Pinpoint the cell where the given text exists, returning its [X, Y] midpoint coordinate. 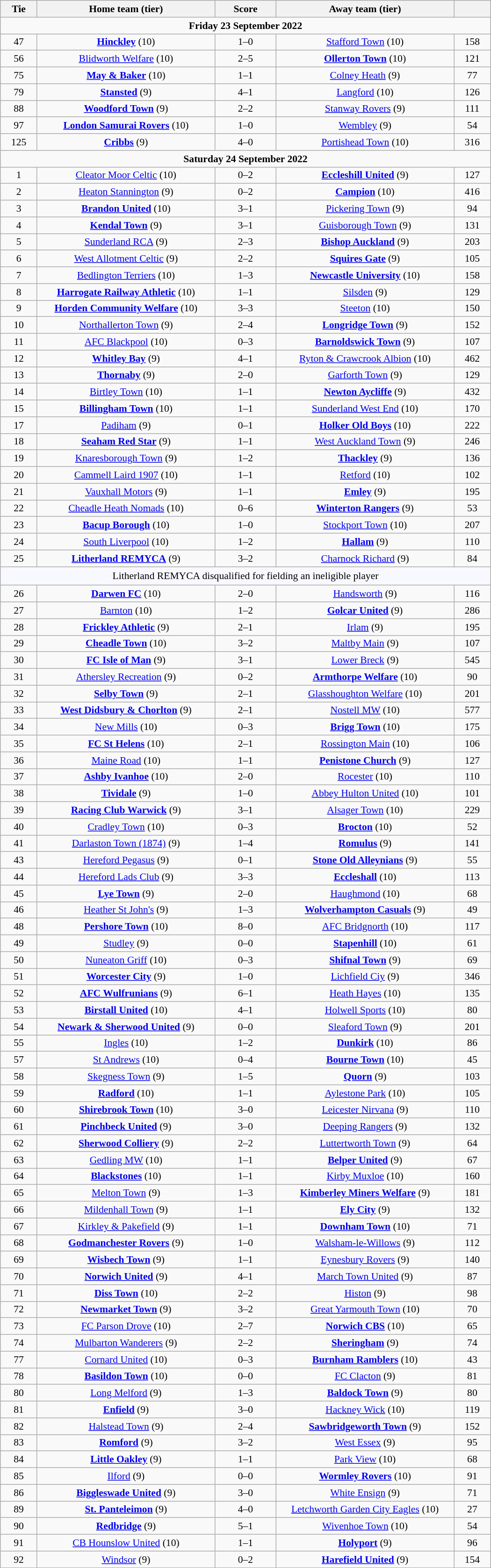
Holker Old Boys (10) [365, 425]
103 [472, 1077]
Baldock Town (9) [365, 1393]
170 [472, 408]
Litherland REMYCA (9) [126, 558]
Seaham Red Star (9) [126, 442]
Cleator Moor Celtic (10) [126, 175]
141 [472, 844]
Hinckley (10) [126, 42]
Stansted (9) [126, 92]
Kendal Town (9) [126, 225]
1–4 [245, 844]
89 [19, 1510]
66 [19, 1210]
Cheadle Heath Nomads (10) [126, 508]
Heath Hayes (10) [365, 994]
Whitley Bay (9) [126, 358]
Hallam (9) [365, 542]
117 [472, 927]
Rossington Main (10) [365, 744]
Friday 23 September 2022 [245, 26]
Cheadle Town (10) [126, 644]
222 [472, 425]
Cribbs (9) [126, 142]
Shifnal Town (9) [365, 960]
Silsden (9) [365, 292]
AFC Wulfrunians (9) [126, 994]
Stafford Town (10) [365, 42]
98 [472, 1293]
Dunkirk (10) [365, 1043]
6–1 [245, 994]
Belper United (9) [365, 1160]
FC Clacton (9) [365, 1376]
20 [19, 475]
2 [19, 192]
Quorn (9) [365, 1077]
Thackley (9) [365, 458]
34 [19, 727]
88 [19, 109]
London Samurai Rovers (10) [126, 126]
Gedling MW (10) [126, 1160]
140 [472, 1260]
Ely City (9) [365, 1210]
121 [472, 59]
Wisbech Town (9) [126, 1260]
Tie [19, 9]
545 [472, 660]
9 [19, 308]
1–5 [245, 1077]
White Ensign (9) [365, 1493]
Abbey Hulton United (10) [365, 794]
Harrogate Railway Athletic (10) [126, 292]
Away team (tier) [365, 9]
Kirkley & Pakefield (9) [126, 1226]
Barnton (10) [126, 610]
Brocton (10) [365, 827]
Garforth Town (9) [365, 375]
14 [19, 392]
Nuneaton Griff (10) [126, 960]
40 [19, 827]
432 [472, 392]
Sunderland West End (10) [365, 408]
57 [19, 1060]
Litherland REMYCA disqualified for fielding an ineligible player [245, 576]
51 [19, 977]
577 [472, 710]
Radford (10) [126, 1093]
22 [19, 508]
Norwich United (9) [126, 1276]
181 [472, 1193]
Darwen FC (10) [126, 594]
Mildenhall Town (9) [126, 1210]
Blidworth Welfare (10) [126, 59]
Home team (tier) [126, 9]
72 [19, 1310]
Great Yarmouth Town (10) [365, 1310]
Pickering Town (9) [365, 209]
Skegness Town (9) [126, 1077]
Squires Gate (9) [365, 259]
Eccleshill United (9) [365, 175]
35 [19, 744]
Ollerton Town (10) [365, 59]
3 [19, 209]
Long Melford (9) [126, 1393]
Lower Breck (9) [365, 660]
Birstall United (10) [126, 1010]
46 [19, 910]
Birtley Town (10) [126, 392]
92 [19, 1560]
116 [472, 594]
Score [245, 9]
29 [19, 644]
13 [19, 375]
83 [19, 1443]
Selby Town (9) [126, 694]
11 [19, 342]
St. Panteleimon (9) [126, 1510]
119 [472, 1410]
Norwich CBS (10) [365, 1326]
316 [472, 142]
Cradley Town (10) [126, 827]
Barnoldswick Town (9) [365, 342]
Vauxhall Motors (9) [126, 492]
Knaresborough Town (9) [126, 458]
60 [19, 1110]
Longridge Town (9) [365, 325]
23 [19, 525]
Handsworth (9) [365, 594]
Downham Town (10) [365, 1226]
Tividale (9) [126, 794]
Retford (10) [365, 475]
207 [472, 525]
Sherwood Colliery (9) [126, 1143]
286 [472, 610]
4 [19, 225]
Worcester City (9) [126, 977]
Hereford Pegasus (9) [126, 860]
56 [19, 59]
Holyport (9) [365, 1543]
203 [472, 242]
Blackstones (10) [126, 1176]
Padiham (9) [126, 425]
246 [472, 442]
Saturday 24 September 2022 [245, 159]
75 [19, 76]
10 [19, 325]
FC Parson Drove (10) [126, 1326]
135 [472, 994]
131 [472, 225]
94 [472, 209]
AFC Bridgnorth (10) [365, 927]
Ilford (9) [126, 1476]
Romulus (9) [365, 844]
31 [19, 677]
Ryton & Crawcrook Albion (10) [365, 358]
32 [19, 694]
15 [19, 408]
Alsager Town (10) [365, 810]
96 [472, 1543]
Brandon United (10) [126, 209]
Ashby Ivanhoe (10) [126, 777]
Diss Town (10) [126, 1293]
Steeton (10) [365, 308]
Emley (9) [365, 492]
50 [19, 960]
Leicester Nirvana (9) [365, 1110]
Ingles (10) [126, 1043]
Lye Town (9) [126, 894]
Burnham Ramblers (10) [365, 1360]
West Allotment Celtic (9) [126, 259]
30 [19, 660]
Charnock Richard (9) [365, 558]
Golcar United (9) [365, 610]
Armthorpe Welfare (10) [365, 677]
St Andrews (10) [126, 1060]
Heaton Stannington (9) [126, 192]
Halstead Town (9) [126, 1426]
Stone Old Alleynians (9) [365, 860]
Newmarket Town (9) [126, 1310]
63 [19, 1160]
33 [19, 710]
Northallerton Town (9) [126, 325]
101 [472, 794]
Thornaby (9) [126, 375]
73 [19, 1326]
5 [19, 242]
Wormley Rovers (10) [365, 1476]
5–1 [245, 1526]
125 [19, 142]
Windsor (9) [126, 1560]
Billingham Town (10) [126, 408]
112 [472, 1243]
25 [19, 558]
West Essex (9) [365, 1443]
6 [19, 259]
Sunderland RCA (9) [126, 242]
Woodford Town (9) [126, 109]
Godmanchester Rovers (9) [126, 1243]
Brigg Town (10) [365, 727]
Racing Club Warwick (9) [126, 810]
Little Oakley (9) [126, 1460]
113 [472, 877]
111 [472, 109]
Eccleshall (10) [365, 877]
48 [19, 927]
Mulbarton Wanderers (9) [126, 1343]
39 [19, 810]
24 [19, 542]
Wivenhoe Town (10) [365, 1526]
462 [472, 358]
36 [19, 760]
17 [19, 425]
Sawbridgeworth Town (9) [365, 1426]
March Town United (9) [365, 1276]
Hereford Lads Club (9) [126, 877]
Kimberley Miners Welfare (9) [365, 1193]
Wembley (9) [365, 126]
62 [19, 1143]
Pershore Town (10) [126, 927]
Darlaston Town (1874) (9) [126, 844]
Walsham-le-Willows (9) [365, 1243]
Aylestone Park (10) [365, 1093]
Haughmond (10) [365, 894]
Penistone Church (9) [365, 760]
Sheringham (9) [365, 1343]
AFC Blackpool (10) [126, 342]
Shirebrook Town (10) [126, 1110]
Athersley Recreation (9) [126, 677]
Holwell Sports (10) [365, 1010]
58 [19, 1077]
Basildon Town (10) [126, 1376]
Campion (10) [365, 192]
Pinchbeck United (9) [126, 1127]
97 [19, 126]
CB Hounslow United (10) [126, 1543]
8 [19, 292]
416 [472, 192]
Cornard United (10) [126, 1360]
Newcastle University (10) [365, 275]
136 [472, 458]
Romford (9) [126, 1443]
8–0 [245, 927]
44 [19, 877]
150 [472, 308]
Park View (10) [365, 1460]
Colney Heath (9) [365, 76]
Lichfield Ciy (9) [365, 977]
Stockport Town (10) [365, 525]
Rocester (10) [365, 777]
19 [19, 458]
Bishop Auckland (9) [365, 242]
Biggleswade United (9) [126, 1493]
21 [19, 492]
41 [19, 844]
Stapenhill (10) [365, 944]
Stanway Rovers (9) [365, 109]
Bedlington Terriers (10) [126, 275]
59 [19, 1093]
Kirby Muxloe (10) [365, 1176]
West Auckland Town (9) [365, 442]
Winterton Rangers (9) [365, 508]
106 [472, 744]
346 [472, 977]
87 [472, 1276]
2–3 [245, 242]
Sleaford Town (9) [365, 1027]
0–4 [245, 1060]
Langford (10) [365, 92]
12 [19, 358]
Harefield United (9) [365, 1560]
Nostell MW (10) [365, 710]
2–5 [245, 59]
Newark & Sherwood United (9) [126, 1027]
South Liverpool (10) [126, 542]
Studley (9) [126, 944]
West Didsbury & Chorlton (9) [126, 710]
154 [472, 1560]
Cammell Laird 1907 (10) [126, 475]
82 [19, 1426]
85 [19, 1476]
175 [472, 727]
New Mills (10) [126, 727]
Irlam (9) [365, 627]
160 [472, 1176]
28 [19, 627]
Letchworth Garden City Eagles (10) [365, 1510]
Deeping Rangers (9) [365, 1127]
95 [472, 1443]
0–6 [245, 508]
Enfield (9) [126, 1410]
FC Isle of Man (9) [126, 660]
79 [19, 92]
Heather St John's (9) [126, 910]
Maltby Main (9) [365, 644]
Wolverhampton Casuals (9) [365, 910]
Bourne Town (10) [365, 1060]
2–7 [245, 1326]
229 [472, 810]
Bacup Borough (10) [126, 525]
Histon (9) [365, 1293]
18 [19, 442]
Luttertworth Town (9) [365, 1143]
FC St Helens (10) [126, 744]
Horden Community Welfare (10) [126, 308]
126 [472, 92]
7 [19, 275]
1 [19, 175]
Redbridge (9) [126, 1526]
Eynesbury Rovers (9) [365, 1260]
Guisborough Town (9) [365, 225]
Maine Road (10) [126, 760]
Portishead Town (10) [365, 142]
Hackney Wick (10) [365, 1410]
47 [19, 42]
Newton Aycliffe (9) [365, 392]
May & Baker (10) [126, 76]
Melton Town (9) [126, 1193]
Frickley Athletic (9) [126, 627]
78 [19, 1376]
38 [19, 794]
Glasshoughton Welfare (10) [365, 694]
26 [19, 594]
37 [19, 777]
102 [472, 475]
